Search for the cell housing the specified text and yield its (x, y) center coordinate. 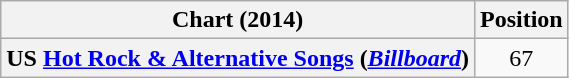
Position (521, 20)
67 (521, 58)
US Hot Rock & Alternative Songs (Billboard) (238, 58)
Chart (2014) (238, 20)
